Return [x, y] of the center of cell containing provided text 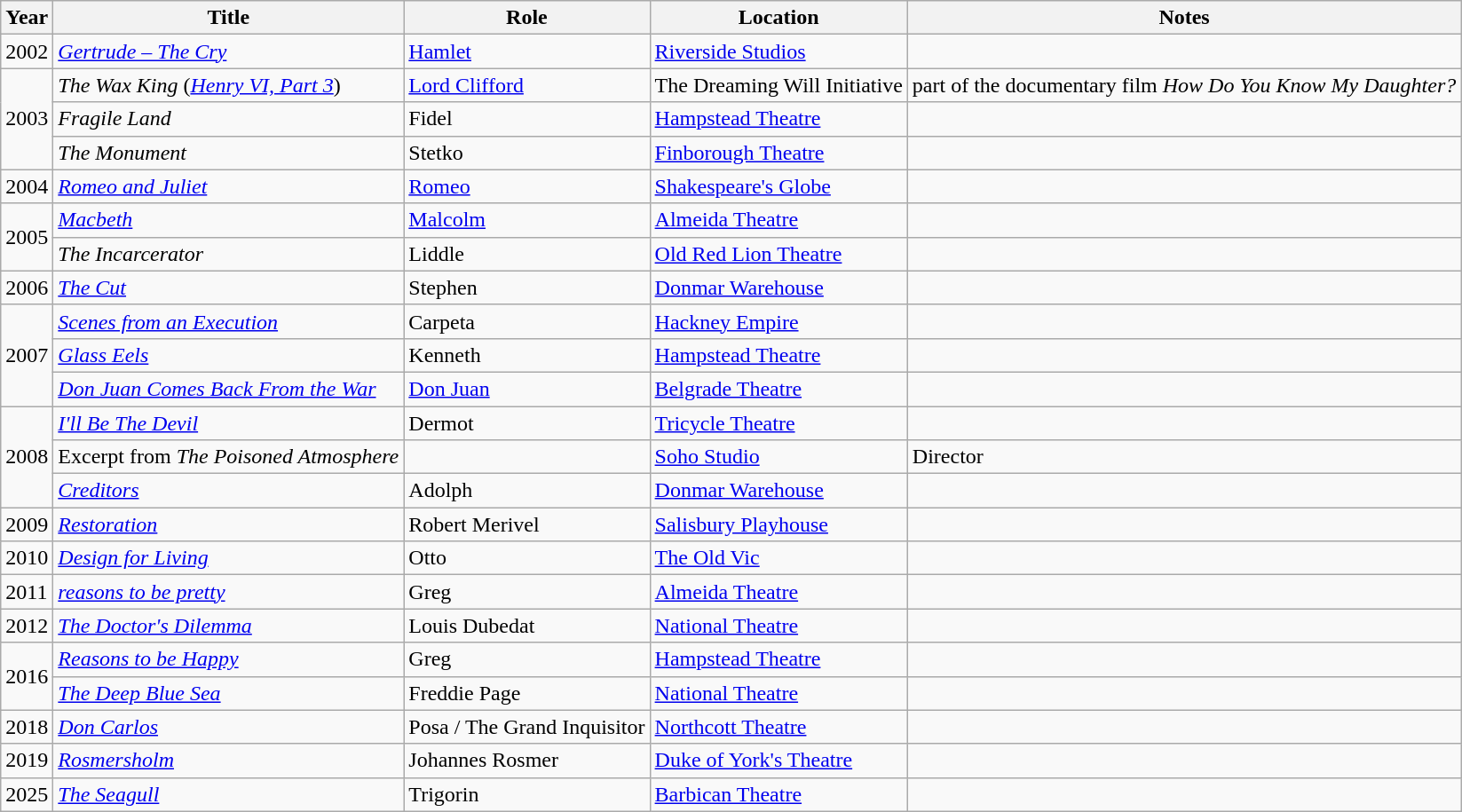
2004 [27, 186]
Notes [1184, 18]
Tricycle Theatre [778, 423]
Freddie Page [527, 693]
Title [229, 18]
Gertrude – The Cry [229, 51]
Reasons to be Happy [229, 659]
2010 [27, 558]
2011 [27, 592]
2016 [27, 676]
2025 [27, 794]
Hamlet [527, 51]
Liddle [527, 254]
Kenneth [527, 355]
Duke of York's Theatre [778, 761]
Scenes from an Execution [229, 321]
The Doctor's Dilemma [229, 626]
Soho Studio [778, 457]
Restoration [229, 524]
Stetko [527, 153]
Salisbury Playhouse [778, 524]
Design for Living [229, 558]
The Old Vic [778, 558]
Belgrade Theatre [778, 389]
Otto [527, 558]
Malcolm [527, 220]
Romeo [527, 186]
Don Juan Comes Back From the War [229, 389]
Don Juan [527, 389]
Carpeta [527, 321]
Riverside Studios [778, 51]
2019 [27, 761]
Fragile Land [229, 119]
part of the documentary film How Do You Know My Daughter? [1184, 85]
Stephen [527, 288]
Posa / The Grand Inquisitor [527, 727]
2003 [27, 119]
Lord Clifford [527, 85]
Adolph [527, 491]
2009 [27, 524]
Excerpt from The Poisoned Atmosphere [229, 457]
2002 [27, 51]
The Seagull [229, 794]
Rosmersholm [229, 761]
Shakespeare's Globe [778, 186]
2012 [27, 626]
2018 [27, 727]
Year [27, 18]
Barbican Theatre [778, 794]
Fidel [527, 119]
Creditors [229, 491]
Macbeth [229, 220]
Robert Merivel [527, 524]
2008 [27, 457]
Old Red Lion Theatre [778, 254]
Johannes Rosmer [527, 761]
Finborough Theatre [778, 153]
The Monument [229, 153]
The Incarcerator [229, 254]
Northcott Theatre [778, 727]
Trigorin [527, 794]
reasons to be pretty [229, 592]
Hackney Empire [778, 321]
Role [527, 18]
Dermot [527, 423]
I'll Be The Devil [229, 423]
The Dreaming Will Initiative [778, 85]
The Wax King (Henry VI, Part 3) [229, 85]
Glass Eels [229, 355]
Romeo and Juliet [229, 186]
The Deep Blue Sea [229, 693]
Don Carlos [229, 727]
2007 [27, 355]
The Cut [229, 288]
Louis Dubedat [527, 626]
Location [778, 18]
2005 [27, 237]
2006 [27, 288]
Director [1184, 457]
